Pinpoint the cell where the given text exists, returning its [x, y] midpoint coordinate. 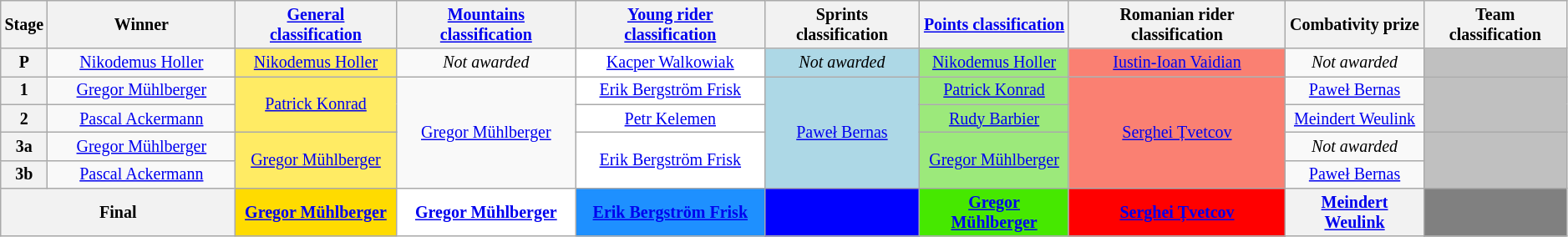
3b [24, 174]
General classification [316, 25]
Kacper Walkowiak [670, 63]
2 [24, 118]
Sprints classification [842, 25]
Romanian rider classification [1176, 25]
Iustin-Ioan Vaidian [1176, 63]
Petr Kelemen [670, 118]
Stage [24, 25]
Final [119, 212]
Team classification [1495, 25]
Combativity prize [1355, 25]
Mountains classification [486, 25]
3a [24, 147]
Young rider classification [670, 25]
Rudy Barbier [994, 118]
Winner [142, 25]
Points classification [994, 25]
P [24, 63]
1 [24, 90]
